Detect which cell encompasses the target text, then output its [X, Y] center coordinate. 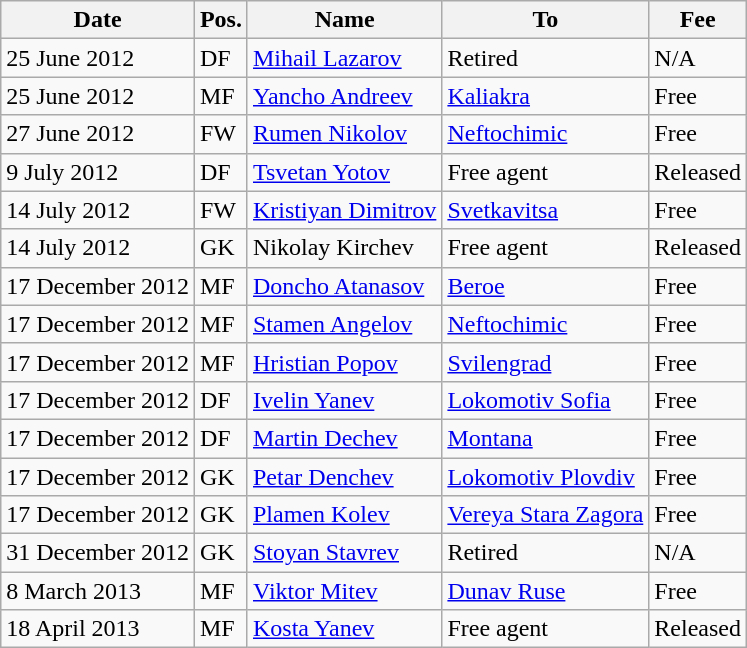
Kristiyan Dimitrov [344, 210]
Stamen Angelov [344, 324]
Date [98, 20]
9 July 2012 [98, 172]
Mihail Lazarov [344, 58]
Doncho Atanasov [344, 286]
Fee [698, 20]
Stoyan Stavrev [344, 553]
Lokomotiv Sofia [546, 400]
Hristian Popov [344, 362]
Svetkavitsa [546, 210]
18 April 2013 [98, 629]
Svilengrad [546, 362]
Martin Dechev [344, 438]
Yancho Andreev [344, 96]
Kosta Yanev [344, 629]
Rumen Nikolov [344, 134]
8 March 2013 [98, 591]
Beroe [546, 286]
Lokomotiv Plovdiv [546, 477]
Montana [546, 438]
Tsvetan Yotov [344, 172]
Dunav Ruse [546, 591]
Viktor Mitev [344, 591]
To [546, 20]
Nikolay Kirchev [344, 248]
31 December 2012 [98, 553]
Ivelin Yanev [344, 400]
Name [344, 20]
Petar Denchev [344, 477]
Vereya Stara Zagora [546, 515]
Kaliakra [546, 96]
27 June 2012 [98, 134]
Plamen Kolev [344, 515]
Pos. [220, 20]
